For the text-containing cell, return its midpoint in [x, y] coordinate format. 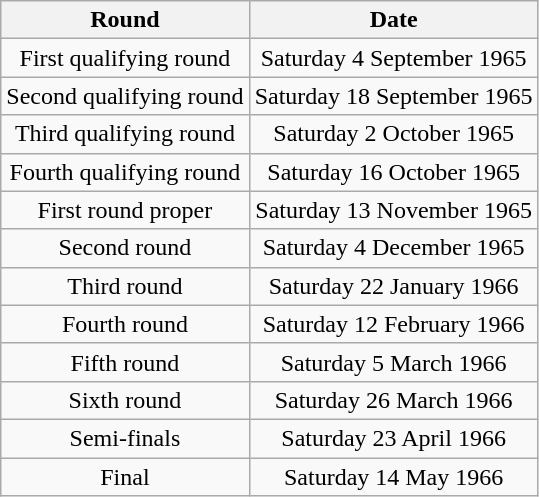
Saturday 5 March 1966 [394, 362]
Semi-finals [125, 438]
Saturday 18 September 1965 [394, 96]
Fourth round [125, 324]
Saturday 26 March 1966 [394, 400]
Second round [125, 248]
First qualifying round [125, 58]
Saturday 16 October 1965 [394, 172]
Saturday 14 May 1966 [394, 477]
Saturday 4 December 1965 [394, 248]
Second qualifying round [125, 96]
Round [125, 20]
Date [394, 20]
Fourth qualifying round [125, 172]
Saturday 23 April 1966 [394, 438]
Saturday 22 January 1966 [394, 286]
First round proper [125, 210]
Third qualifying round [125, 134]
Saturday 12 February 1966 [394, 324]
Saturday 4 September 1965 [394, 58]
Fifth round [125, 362]
Saturday 13 November 1965 [394, 210]
Final [125, 477]
Sixth round [125, 400]
Saturday 2 October 1965 [394, 134]
Third round [125, 286]
